Provide the (X, Y) coordinate of the cell's center where the given text is located.  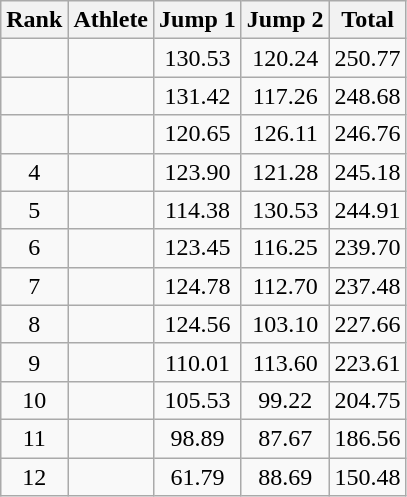
244.91 (368, 210)
Jump 1 (198, 20)
7 (34, 286)
150.48 (368, 477)
103.10 (285, 324)
6 (34, 248)
10 (34, 400)
Athlete (111, 20)
123.90 (198, 172)
227.66 (368, 324)
12 (34, 477)
112.70 (285, 286)
4 (34, 172)
Total (368, 20)
98.89 (198, 438)
239.70 (368, 248)
121.28 (285, 172)
250.77 (368, 58)
120.24 (285, 58)
117.26 (285, 96)
114.38 (198, 210)
123.45 (198, 248)
Rank (34, 20)
5 (34, 210)
Jump 2 (285, 20)
87.67 (285, 438)
105.53 (198, 400)
61.79 (198, 477)
237.48 (368, 286)
116.25 (285, 248)
99.22 (285, 400)
223.61 (368, 362)
126.11 (285, 134)
204.75 (368, 400)
88.69 (285, 477)
186.56 (368, 438)
248.68 (368, 96)
11 (34, 438)
110.01 (198, 362)
120.65 (198, 134)
124.78 (198, 286)
113.60 (285, 362)
245.18 (368, 172)
131.42 (198, 96)
124.56 (198, 324)
9 (34, 362)
8 (34, 324)
246.76 (368, 134)
